Locate the cell with the specified text and output its [x, y] center coordinate. 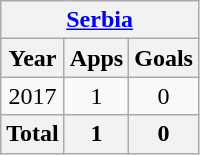
Serbia [100, 20]
Apps [96, 58]
Goals [164, 58]
Year [33, 58]
2017 [33, 96]
Total [33, 134]
